Identify which cell holds the provided text, then report its (x, y) central coordinate. 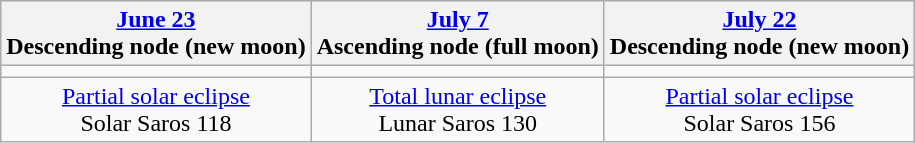
Total lunar eclipseLunar Saros 130 (458, 110)
July 7Ascending node (full moon) (458, 34)
Partial solar eclipseSolar Saros 118 (156, 110)
July 22Descending node (new moon) (759, 34)
June 23Descending node (new moon) (156, 34)
Partial solar eclipseSolar Saros 156 (759, 110)
